Pinpoint the cell where the given text exists, returning its [X, Y] midpoint coordinate. 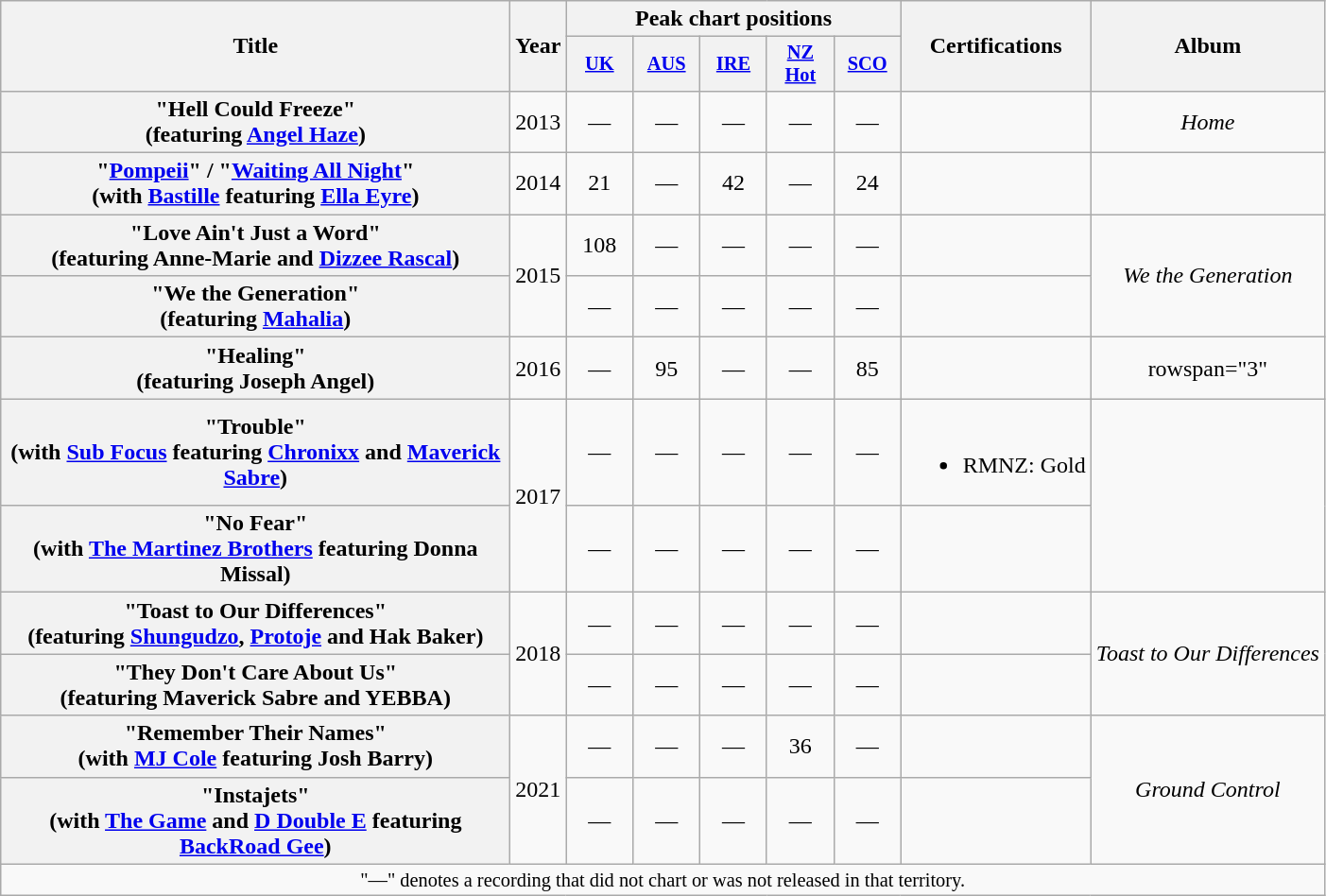
SCO [868, 64]
"Instajets"(with The Game and D Double E featuring BackRoad Gee) [255, 820]
Home [1208, 121]
2016 [539, 369]
24 [868, 183]
Peak chart positions [733, 19]
IRE [733, 64]
Toast to Our Differences [1208, 654]
UK [599, 64]
"Hell Could Freeze"(featuring Angel Haze) [255, 121]
2014 [539, 183]
2021 [539, 790]
NZHot [800, 64]
2018 [539, 654]
95 [667, 369]
"Toast to Our Differences"(featuring Shungudzo, Protoje and Hak Baker) [255, 624]
36 [800, 747]
21 [599, 183]
Ground Control [1208, 790]
AUS [667, 64]
2015 [539, 276]
"Pompeii" / "Waiting All Night"(with Bastille featuring Ella Eyre) [255, 183]
Album [1208, 46]
42 [733, 183]
85 [868, 369]
Title [255, 46]
108 [599, 246]
2017 [539, 495]
"Love Ain't Just a Word"(featuring Anne-Marie and Dizzee Rascal) [255, 246]
Year [539, 46]
"—" denotes a recording that did not chart or was not released in that territory. [663, 880]
Certifications [996, 46]
"They Don't Care About Us"(featuring Maverick Sabre and YEBBA) [255, 684]
"We the Generation"(featuring Mahalia) [255, 306]
"Trouble"(with Sub Focus featuring Chronixx and Maverick Sabre) [255, 452]
RMNZ: Gold [996, 452]
"Healing"(featuring Joseph Angel) [255, 369]
rowspan="3" [1208, 369]
"Remember Their Names"(with MJ Cole featuring Josh Barry) [255, 747]
We the Generation [1208, 276]
"No Fear"(with The Martinez Brothers featuring Donna Missal) [255, 549]
2013 [539, 121]
